Locate the cell with the specified text and output its [x, y] center coordinate. 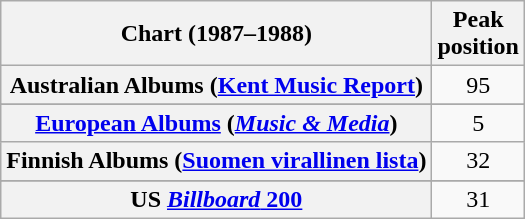
Peakposition [478, 34]
US Billboard 200 [216, 199]
Finnish Albums (Suomen virallinen lista) [216, 161]
5 [478, 123]
95 [478, 85]
Chart (1987–1988) [216, 34]
32 [478, 161]
31 [478, 199]
Australian Albums (Kent Music Report) [216, 85]
European Albums (Music & Media) [216, 123]
